From the cell containing the given text, extract its center point as [X, Y] coordinate. 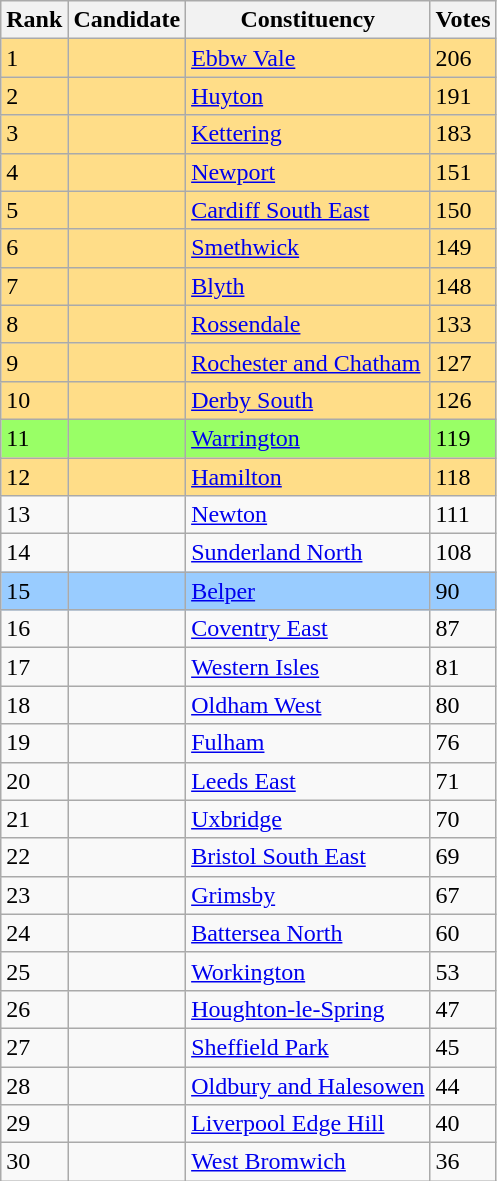
71 [463, 781]
Cardiff South East [308, 210]
Newport [308, 172]
19 [34, 743]
23 [34, 895]
Huyton [308, 96]
47 [463, 1009]
Leeds East [308, 781]
7 [34, 286]
6 [34, 248]
Candidate [127, 20]
22 [34, 857]
Rank [34, 20]
70 [463, 819]
151 [463, 172]
127 [463, 362]
133 [463, 324]
126 [463, 400]
40 [463, 1124]
60 [463, 933]
119 [463, 438]
Western Isles [308, 667]
Liverpool Edge Hill [308, 1124]
67 [463, 895]
9 [34, 362]
26 [34, 1009]
Sunderland North [308, 553]
12 [34, 477]
111 [463, 515]
Bristol South East [308, 857]
Newton [308, 515]
Kettering [308, 134]
Votes [463, 20]
Derby South [308, 400]
90 [463, 591]
191 [463, 96]
Hamilton [308, 477]
149 [463, 248]
11 [34, 438]
Smethwick [308, 248]
17 [34, 667]
Coventry East [308, 629]
Grimsby [308, 895]
16 [34, 629]
206 [463, 58]
Blyth [308, 286]
Battersea North [308, 933]
118 [463, 477]
148 [463, 286]
Oldham West [308, 705]
2 [34, 96]
14 [34, 553]
150 [463, 210]
29 [34, 1124]
36 [463, 1162]
4 [34, 172]
West Bromwich [308, 1162]
87 [463, 629]
80 [463, 705]
Sheffield Park [308, 1047]
3 [34, 134]
27 [34, 1047]
24 [34, 933]
Warrington [308, 438]
8 [34, 324]
Ebbw Vale [308, 58]
30 [34, 1162]
1 [34, 58]
5 [34, 210]
13 [34, 515]
Uxbridge [308, 819]
25 [34, 971]
Belper [308, 591]
28 [34, 1085]
15 [34, 591]
20 [34, 781]
Workington [308, 971]
Oldbury and Halesowen [308, 1085]
Constituency [308, 20]
21 [34, 819]
Rochester and Chatham [308, 362]
Fulham [308, 743]
76 [463, 743]
44 [463, 1085]
108 [463, 553]
45 [463, 1047]
53 [463, 971]
69 [463, 857]
Houghton-le-Spring [308, 1009]
183 [463, 134]
18 [34, 705]
81 [463, 667]
Rossendale [308, 324]
10 [34, 400]
